Scan for the cell matching the given text and deliver its [X, Y] coordinate at center. 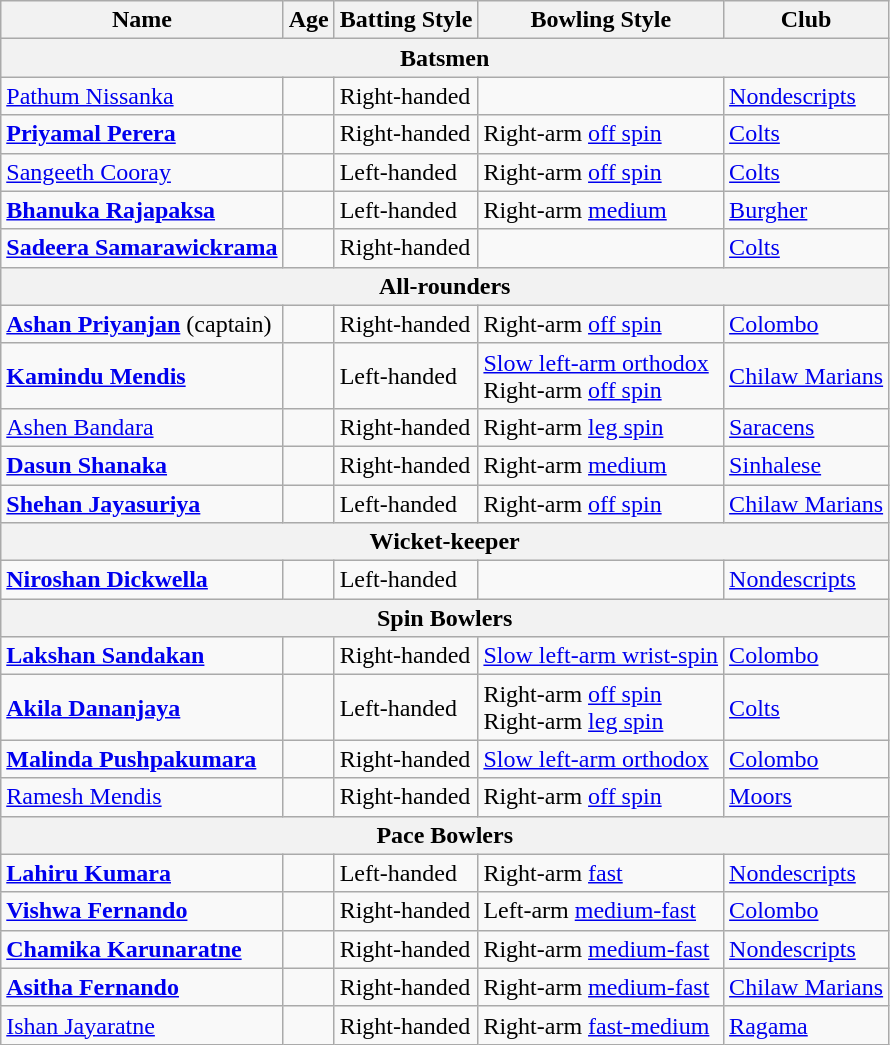
Slow left-arm orthodox [601, 759]
Niroshan Dickwella [142, 580]
Right-arm fast [601, 873]
Ramesh Mendis [142, 797]
Spin Bowlers [445, 618]
Right-arm fast-medium [601, 1025]
Burgher [806, 210]
Sangeeth Cooray [142, 172]
Ishan Jayaratne [142, 1025]
Bhanuka Rajapaksa [142, 210]
Akila Dananjaya [142, 708]
Lakshan Sandakan [142, 656]
Pace Bowlers [445, 835]
Malinda Pushpakumara [142, 759]
Name [142, 20]
Kamindu Mendis [142, 376]
Saracens [806, 427]
Age [308, 20]
Ragama [806, 1025]
Ashen Bandara [142, 427]
Ashan Priyanjan (captain) [142, 324]
Bowling Style [601, 20]
Chamika Karunaratne [142, 949]
Lahiru Kumara [142, 873]
Slow left-arm wrist-spin [601, 656]
Batting Style [406, 20]
Sinhalese [806, 465]
Vishwa Fernando [142, 911]
Right-arm off spinRight-arm leg spin [601, 708]
Priyamal Perera [142, 134]
Pathum Nissanka [142, 96]
Asitha Fernando [142, 987]
Left-arm medium-fast [601, 911]
Wicket-keeper [445, 542]
Sadeera Samarawickrama [142, 248]
All-rounders [445, 286]
Shehan Jayasuriya [142, 503]
Slow left-arm orthodoxRight-arm off spin [601, 376]
Right-arm leg spin [601, 427]
Batsmen [445, 58]
Dasun Shanaka [142, 465]
Club [806, 20]
Moors [806, 797]
